Determine the (X, Y) coordinate at the center of the cell enclosing the given text.  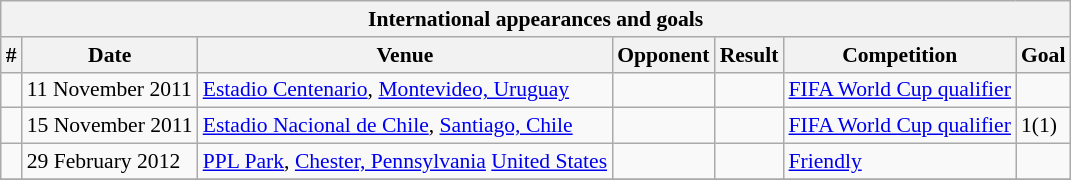
29 February 2012 (110, 162)
Goal (1044, 55)
# (12, 55)
15 November 2011 (110, 126)
PPL Park, Chester, Pennsylvania United States (405, 162)
Opponent (664, 55)
Estadio Centenario, Montevideo, Uruguay (405, 90)
1(1) (1044, 126)
International appearances and goals (536, 19)
Competition (900, 55)
Venue (405, 55)
Friendly (900, 162)
Estadio Nacional de Chile, Santiago, Chile (405, 126)
11 November 2011 (110, 90)
Result (750, 55)
Date (110, 55)
